Scan for the cell matching the given text and deliver its [x, y] coordinate at center. 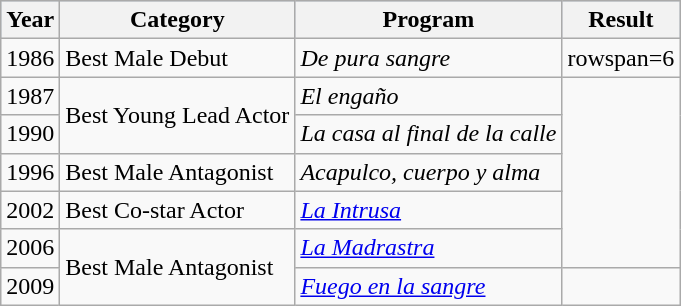
La Madrastra [428, 248]
De pura sangre [428, 58]
El engaño [428, 96]
rowspan=6 [621, 58]
La Intrusa [428, 210]
Result [621, 20]
2002 [30, 210]
2006 [30, 248]
La casa al final de la calle [428, 134]
Best Male Debut [178, 58]
Program [428, 20]
Best Young Lead Actor [178, 115]
1990 [30, 134]
Year [30, 20]
1987 [30, 96]
2009 [30, 286]
Acapulco, cuerpo y alma [428, 172]
Best Co-star Actor [178, 210]
1986 [30, 58]
1996 [30, 172]
Fuego en la sangre [428, 286]
Category [178, 20]
